For the text-containing cell, return its midpoint in [X, Y] coordinate format. 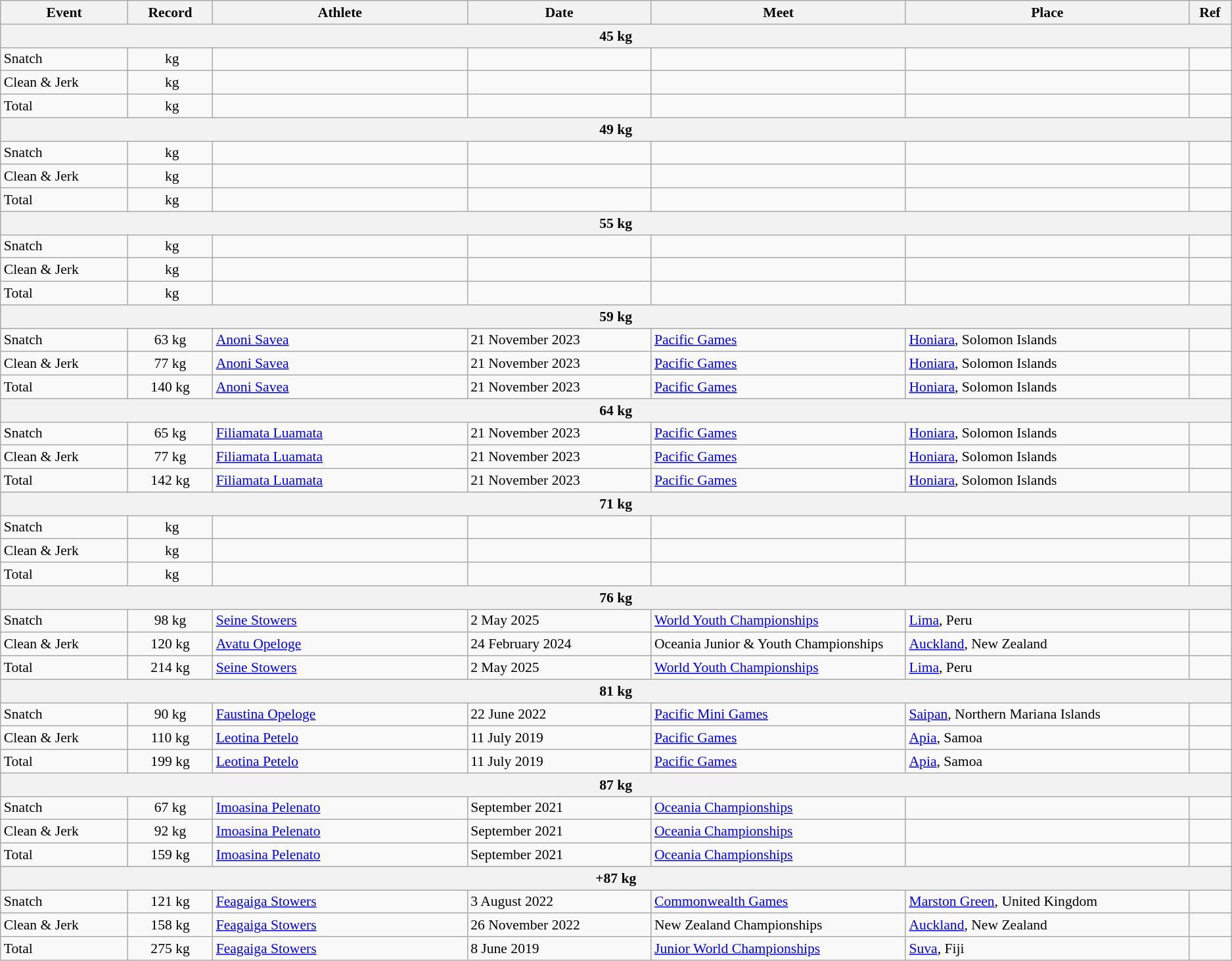
Junior World Championships [778, 949]
+87 kg [616, 878]
3 August 2022 [559, 902]
87 kg [616, 785]
Pacific Mini Games [778, 715]
214 kg [170, 668]
158 kg [170, 926]
159 kg [170, 855]
71 kg [616, 504]
Avatu Opeloge [340, 644]
90 kg [170, 715]
Ref [1210, 12]
142 kg [170, 481]
Commonwealth Games [778, 902]
Oceania Junior & Youth Championships [778, 644]
59 kg [616, 317]
8 June 2019 [559, 949]
Saipan, Northern Mariana Islands [1047, 715]
140 kg [170, 387]
Record [170, 12]
63 kg [170, 340]
55 kg [616, 223]
Athlete [340, 12]
Date [559, 12]
24 February 2024 [559, 644]
Meet [778, 12]
275 kg [170, 949]
Place [1047, 12]
92 kg [170, 832]
Event [64, 12]
64 kg [616, 411]
199 kg [170, 761]
81 kg [616, 691]
Faustina Opeloge [340, 715]
45 kg [616, 36]
New Zealand Championships [778, 926]
110 kg [170, 738]
121 kg [170, 902]
65 kg [170, 434]
120 kg [170, 644]
Marston Green, United Kingdom [1047, 902]
26 November 2022 [559, 926]
49 kg [616, 129]
76 kg [616, 598]
98 kg [170, 621]
22 June 2022 [559, 715]
Suva, Fiji [1047, 949]
67 kg [170, 808]
